Provide the [X, Y] coordinate of the cell's center where the given text is located.  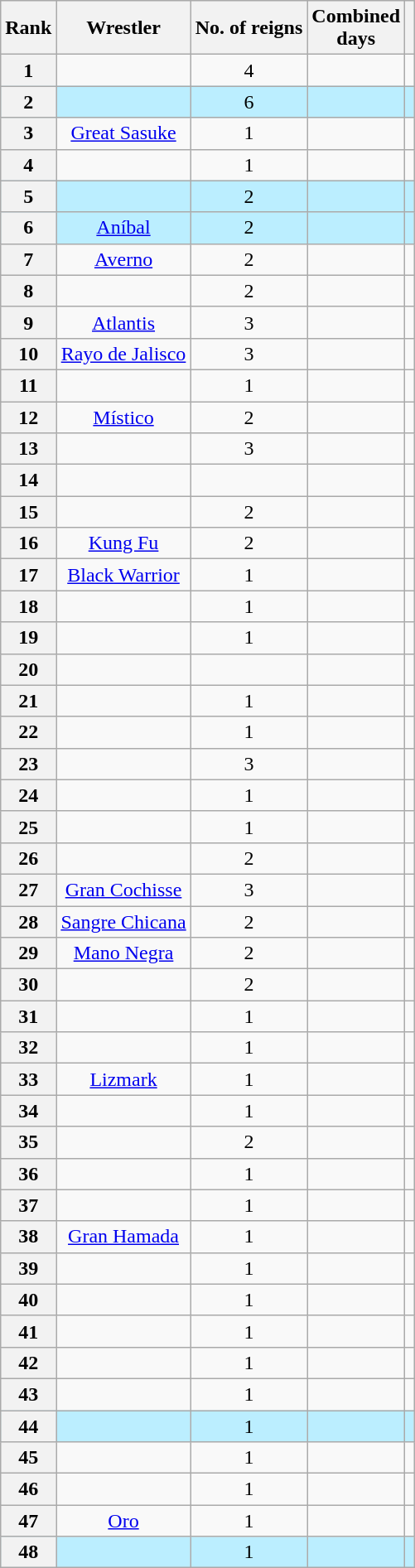
23 [28, 764]
11 [28, 385]
10 [28, 354]
18 [28, 606]
29 [28, 953]
44 [28, 1426]
42 [28, 1363]
19 [28, 638]
41 [28, 1331]
7 [28, 259]
Great Sasuke [123, 133]
17 [28, 575]
15 [28, 512]
20 [28, 669]
31 [28, 1016]
24 [28, 795]
35 [28, 1142]
Mano Negra [123, 953]
Kung Fu [123, 543]
Rank [28, 28]
25 [28, 827]
Atlantis [123, 322]
39 [28, 1268]
45 [28, 1458]
Combineddays [356, 28]
38 [28, 1237]
33 [28, 1079]
14 [28, 480]
34 [28, 1111]
26 [28, 858]
8 [28, 291]
No. of reigns [249, 28]
27 [28, 890]
43 [28, 1394]
21 [28, 701]
12 [28, 417]
47 [28, 1521]
5 [28, 196]
Aníbal [123, 228]
Gran Hamada [123, 1237]
Lizmark [123, 1079]
37 [28, 1205]
Wrestler [123, 28]
32 [28, 1048]
30 [28, 985]
9 [28, 322]
Gran Cochisse [123, 890]
Sangre Chicana [123, 922]
Místico [123, 417]
36 [28, 1174]
48 [28, 1552]
40 [28, 1300]
13 [28, 449]
Rayo de Jalisco [123, 354]
Black Warrior [123, 575]
22 [28, 732]
Averno [123, 259]
16 [28, 543]
46 [28, 1489]
Oro [123, 1521]
28 [28, 922]
